Identify which cell holds the provided text, then report its [x, y] central coordinate. 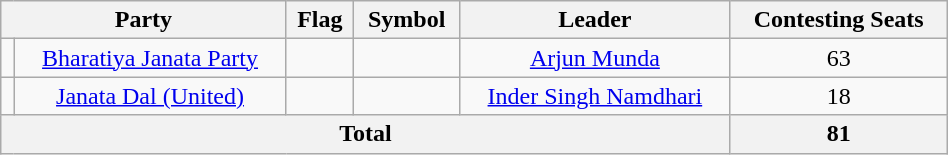
Leader [595, 20]
Janata Dal (United) [150, 96]
Total [366, 134]
18 [838, 96]
Inder Singh Namdhari [595, 96]
Party [144, 20]
81 [838, 134]
Bharatiya Janata Party [150, 58]
Contesting Seats [838, 20]
63 [838, 58]
Arjun Munda [595, 58]
Flag [320, 20]
Symbol [407, 20]
